Determine the (x, y) coordinate at the center of the cell enclosing the given text.  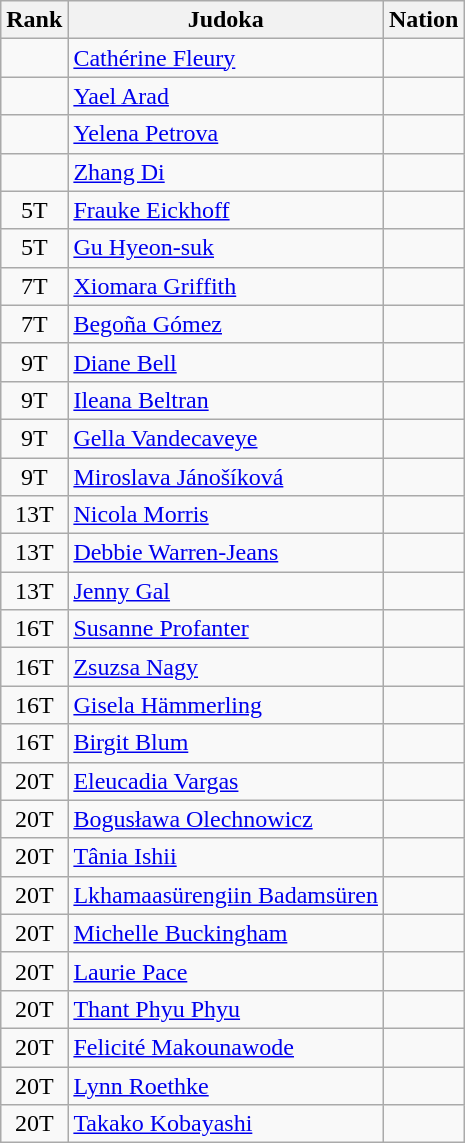
Nation (423, 20)
Jenny Gal (226, 591)
Judoka (226, 20)
Lkhamaasürengiin Badamsüren (226, 895)
Thant Phyu Phyu (226, 1009)
Ileana Beltran (226, 400)
Miroslava Jánošíková (226, 477)
Gella Vandecaveye (226, 438)
Takako Kobayashi (226, 1124)
Susanne Profanter (226, 629)
Laurie Pace (226, 971)
Bogusława Olechnowicz (226, 819)
Frauke Eickhoff (226, 210)
Michelle Buckingham (226, 933)
Felicité Makounawode (226, 1047)
Gisela Hämmerling (226, 705)
Rank (34, 20)
Yael Arad (226, 96)
Lynn Roethke (226, 1085)
Tânia Ishii (226, 857)
Cathérine Fleury (226, 58)
Diane Bell (226, 362)
Gu Hyeon-suk (226, 248)
Eleucadia Vargas (226, 781)
Nicola Morris (226, 515)
Debbie Warren-Jeans (226, 553)
Begoña Gómez (226, 324)
Zhang Di (226, 172)
Zsuzsa Nagy (226, 667)
Yelena Petrova (226, 134)
Birgit Blum (226, 743)
Xiomara Griffith (226, 286)
